Pinpoint the cell where the given text exists, returning its (x, y) midpoint coordinate. 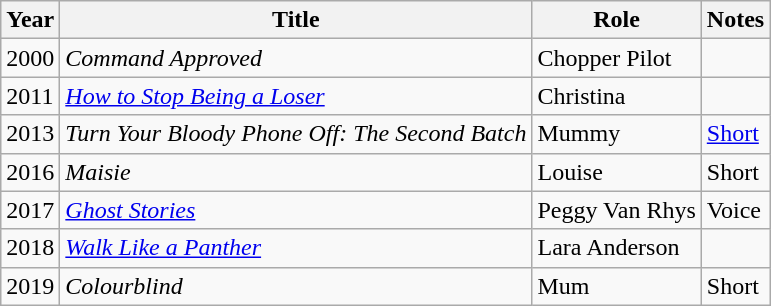
Maisie (296, 172)
Christina (616, 96)
Peggy Van Rhys (616, 210)
Title (296, 20)
Louise (616, 172)
2019 (30, 286)
2013 (30, 134)
2011 (30, 96)
Voice (735, 210)
Lara Anderson (616, 248)
How to Stop Being a Loser (296, 96)
Walk Like a Panther (296, 248)
Ghost Stories (296, 210)
2000 (30, 58)
Command Approved (296, 58)
2018 (30, 248)
Turn Your Bloody Phone Off: The Second Batch (296, 134)
Chopper Pilot (616, 58)
Year (30, 20)
Colourblind (296, 286)
Mum (616, 286)
Mummy (616, 134)
2017 (30, 210)
Notes (735, 20)
Role (616, 20)
2016 (30, 172)
